Pinpoint the cell where the given text exists, returning its [x, y] midpoint coordinate. 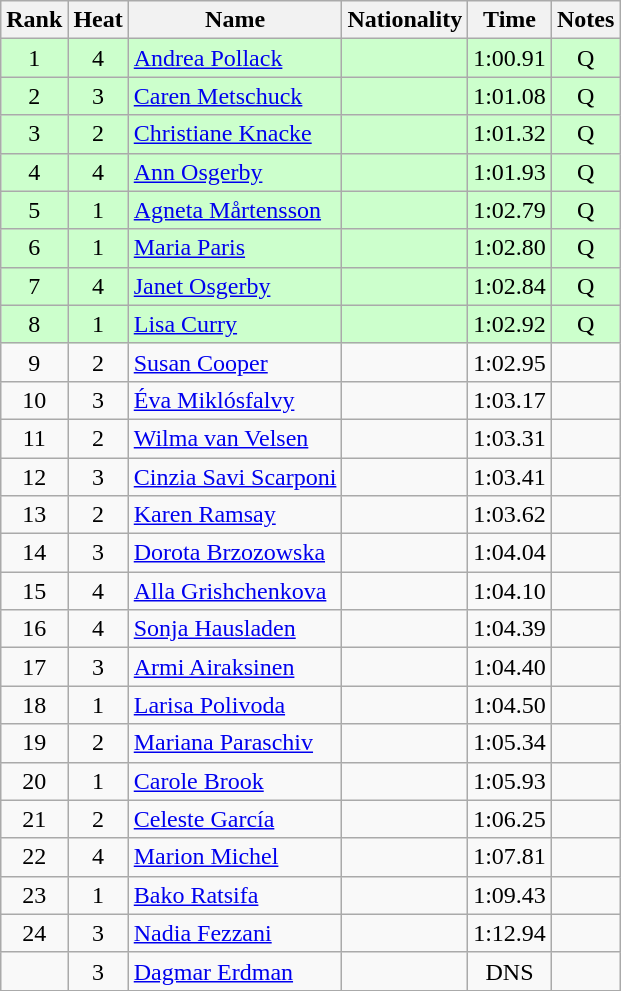
1:02.95 [510, 362]
Rank [34, 20]
Dorota Brzozowska [235, 553]
Time [510, 20]
Bako Ratsifa [235, 895]
21 [34, 819]
1:03.31 [510, 438]
22 [34, 857]
1:03.41 [510, 477]
DNS [510, 971]
Carole Brook [235, 781]
1:04.50 [510, 705]
Dagmar Erdman [235, 971]
1:09.43 [510, 895]
16 [34, 629]
20 [34, 781]
1:06.25 [510, 819]
1:12.94 [510, 933]
1:01.32 [510, 134]
1:07.81 [510, 857]
6 [34, 248]
Andrea Pollack [235, 58]
17 [34, 667]
Éva Miklósfalvy [235, 400]
1:00.91 [510, 58]
1:02.79 [510, 210]
Maria Paris [235, 248]
Janet Osgerby [235, 286]
23 [34, 895]
Ann Osgerby [235, 172]
Mariana Paraschiv [235, 743]
Lisa Curry [235, 324]
Sonja Hausladen [235, 629]
9 [34, 362]
18 [34, 705]
1:04.10 [510, 591]
12 [34, 477]
1:04.40 [510, 667]
Karen Ramsay [235, 515]
1:02.80 [510, 248]
14 [34, 553]
10 [34, 400]
Christiane Knacke [235, 134]
5 [34, 210]
Notes [585, 20]
Alla Grishchenkova [235, 591]
Nadia Fezzani [235, 933]
11 [34, 438]
Nationality [405, 20]
Name [235, 20]
8 [34, 324]
1:02.92 [510, 324]
Celeste García [235, 819]
Caren Metschuck [235, 96]
24 [34, 933]
1:04.39 [510, 629]
19 [34, 743]
1:02.84 [510, 286]
Armi Airaksinen [235, 667]
Cinzia Savi Scarponi [235, 477]
15 [34, 591]
Agneta Mårtensson [235, 210]
7 [34, 286]
1:03.17 [510, 400]
Heat [98, 20]
1:01.08 [510, 96]
13 [34, 515]
1:04.04 [510, 553]
1:01.93 [510, 172]
Susan Cooper [235, 362]
1:03.62 [510, 515]
Larisa Polivoda [235, 705]
Marion Michel [235, 857]
Wilma van Velsen [235, 438]
1:05.34 [510, 743]
1:05.93 [510, 781]
